Pinpoint the cell where the given text exists, returning its [X, Y] midpoint coordinate. 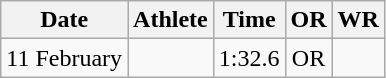
Date [64, 20]
WR [358, 20]
1:32.6 [249, 58]
11 February [64, 58]
Athlete [171, 20]
Time [249, 20]
